From the cell containing the given text, extract its center point as [X, Y] coordinate. 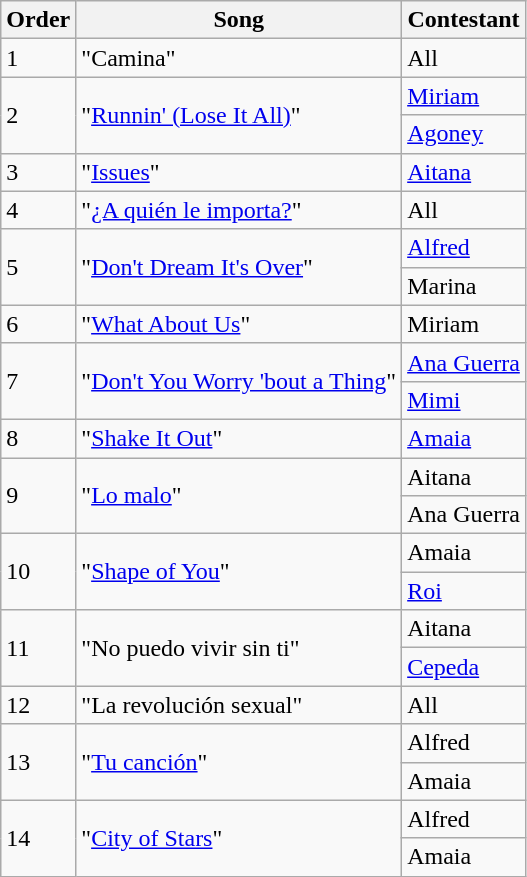
12 [38, 705]
Order [38, 20]
11 [38, 648]
7 [38, 381]
Mimi [464, 400]
Agoney [464, 134]
"Don't Dream It's Over" [239, 267]
"Issues" [239, 172]
13 [38, 762]
4 [38, 210]
"¿A quién le importa?" [239, 210]
"City of Stars" [239, 838]
Song [239, 20]
2 [38, 115]
Roi [464, 591]
5 [38, 267]
"What About Us" [239, 324]
"No puedo vivir sin ti" [239, 648]
1 [38, 58]
Cepeda [464, 667]
"Camina" [239, 58]
"Lo malo" [239, 496]
Contestant [464, 20]
8 [38, 438]
"Shake It Out" [239, 438]
9 [38, 496]
"Shape of You" [239, 572]
"Tu canción" [239, 762]
"La revolución sexual" [239, 705]
14 [38, 838]
"Runnin' (Lose It All)" [239, 115]
"Don't You Worry 'bout a Thing" [239, 381]
10 [38, 572]
3 [38, 172]
6 [38, 324]
Marina [464, 286]
